For the text-containing cell, return its midpoint in [X, Y] coordinate format. 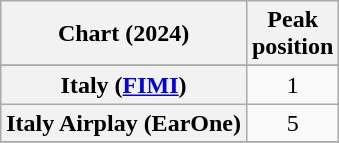
5 [292, 123]
Chart (2024) [124, 34]
Italy (FIMI) [124, 85]
Italy Airplay (EarOne) [124, 123]
1 [292, 85]
Peakposition [292, 34]
